Return [x, y] of the center of cell containing provided text 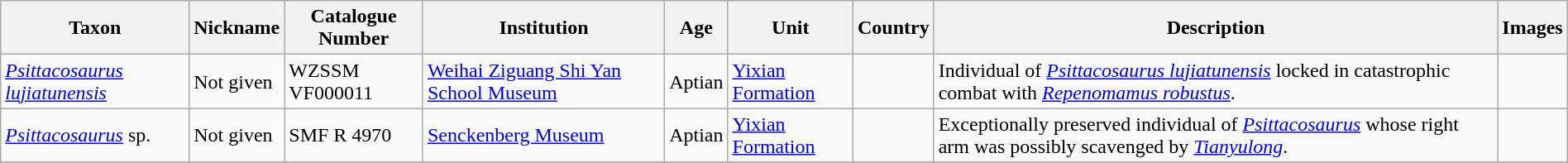
SMF R 4970 [354, 136]
Country [893, 28]
Senckenberg Museum [543, 136]
Institution [543, 28]
WZSSM VF000011 [354, 81]
Psittacosaurus sp. [95, 136]
Age [696, 28]
Psittacosaurus lujiatunensis [95, 81]
Individual of Psittacosaurus lujiatunensis locked in catastrophic combat with Repenomamus robustus. [1216, 81]
Unit [791, 28]
Taxon [95, 28]
Weihai Ziguang Shi Yan School Museum [543, 81]
Images [1532, 28]
Description [1216, 28]
Nickname [237, 28]
Exceptionally preserved individual of Psittacosaurus whose right arm was possibly scavenged by Tianyulong. [1216, 136]
Catalogue Number [354, 28]
